Provide the (X, Y) coordinate of the cell's center where the given text is located.  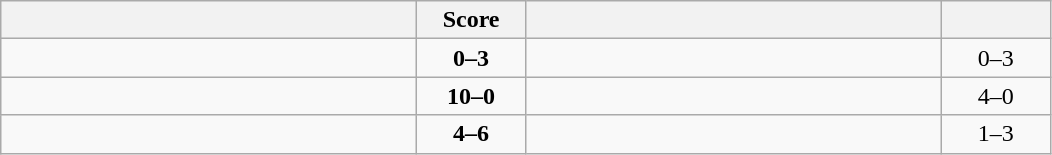
1–3 (996, 134)
4–0 (996, 96)
Score (472, 20)
4–6 (472, 134)
10–0 (472, 96)
